Output the [X, Y] coordinate of the center of the cell containing the given text.  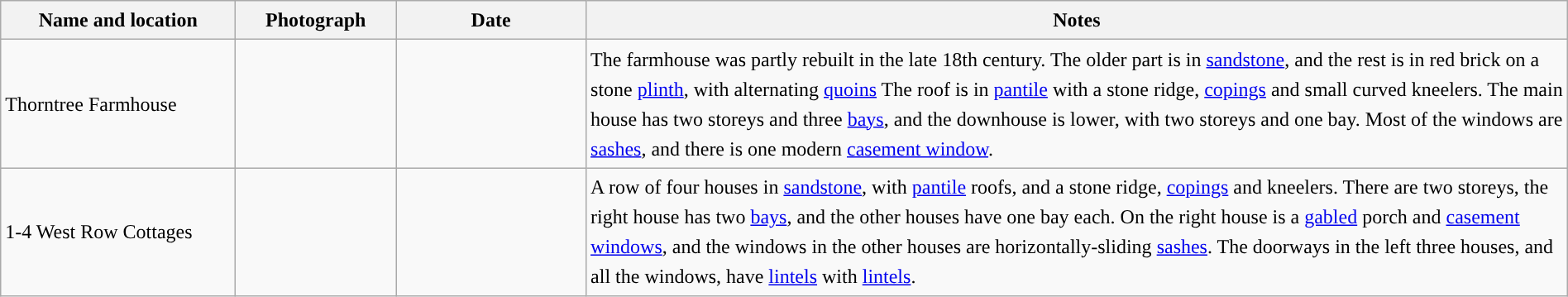
Date [491, 20]
Name and location [118, 20]
1-4 West Row Cottages [118, 232]
Thorntree Farmhouse [118, 104]
Notes [1077, 20]
Photograph [316, 20]
